From the cell containing the given text, extract its center point as [x, y] coordinate. 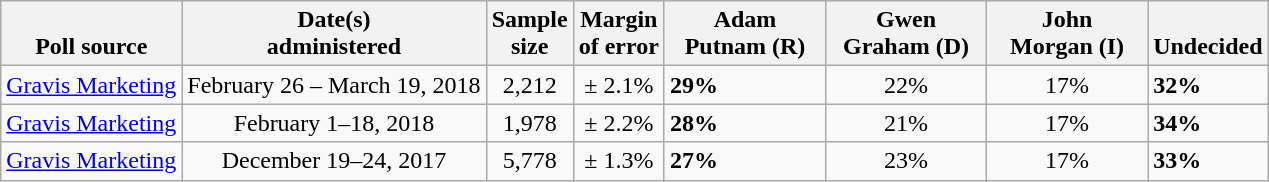
GwenGraham (D) [906, 34]
± 2.1% [618, 85]
5,778 [530, 161]
Date(s)administered [334, 34]
Samplesize [530, 34]
AdamPutnam (R) [744, 34]
February 26 – March 19, 2018 [334, 85]
28% [744, 123]
33% [1208, 161]
22% [906, 85]
23% [906, 161]
December 19–24, 2017 [334, 161]
Poll source [92, 34]
± 2.2% [618, 123]
2,212 [530, 85]
± 1.3% [618, 161]
JohnMorgan (I) [1068, 34]
32% [1208, 85]
29% [744, 85]
21% [906, 123]
1,978 [530, 123]
34% [1208, 123]
Marginof error [618, 34]
27% [744, 161]
February 1–18, 2018 [334, 123]
Undecided [1208, 34]
